Capture the cell that displays the provided text and extract its (X, Y) central coordinate. 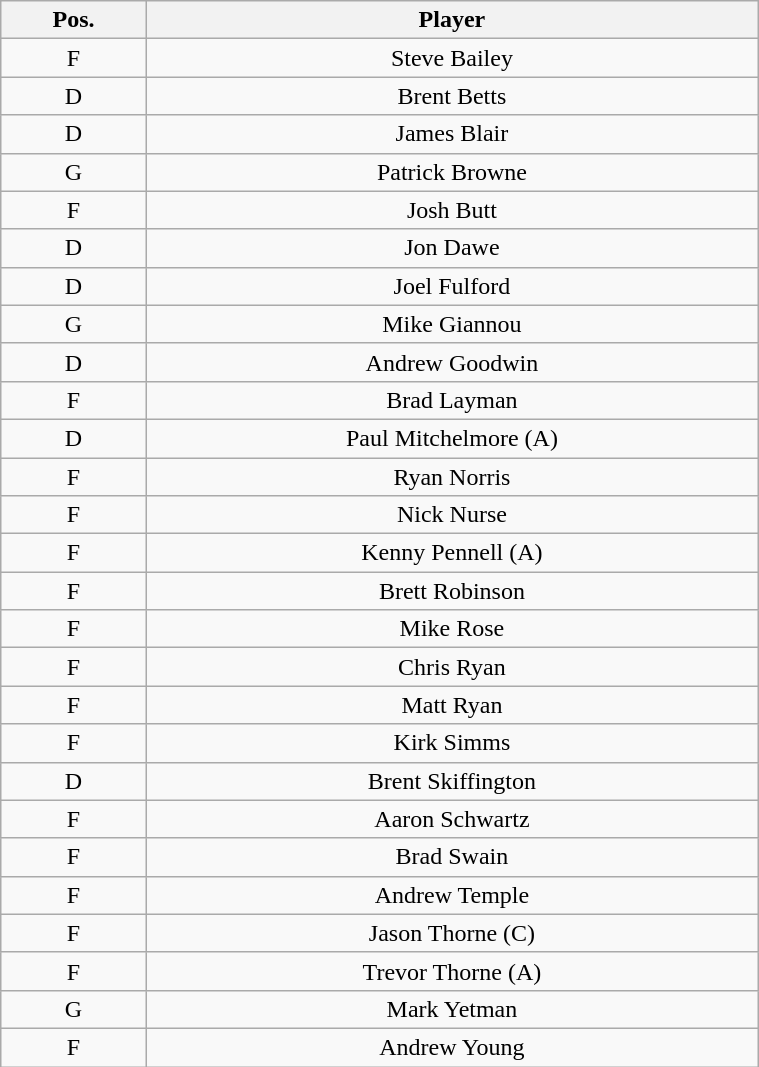
Josh Butt (452, 210)
Chris Ryan (452, 667)
Joel Fulford (452, 286)
Brett Robinson (452, 591)
Mark Yetman (452, 1009)
Ryan Norris (452, 477)
Brad Swain (452, 857)
Aaron Schwartz (452, 819)
Trevor Thorne (A) (452, 971)
Mike Giannou (452, 324)
Mike Rose (452, 629)
Jon Dawe (452, 248)
James Blair (452, 134)
Andrew Temple (452, 895)
Steve Bailey (452, 58)
Andrew Young (452, 1047)
Kirk Simms (452, 743)
Player (452, 20)
Pos. (74, 20)
Matt Ryan (452, 705)
Brent Betts (452, 96)
Patrick Browne (452, 172)
Paul Mitchelmore (A) (452, 438)
Jason Thorne (C) (452, 933)
Nick Nurse (452, 515)
Brad Layman (452, 400)
Andrew Goodwin (452, 362)
Brent Skiffington (452, 781)
Kenny Pennell (A) (452, 553)
